Detect which cell encompasses the target text, then output its (X, Y) center coordinate. 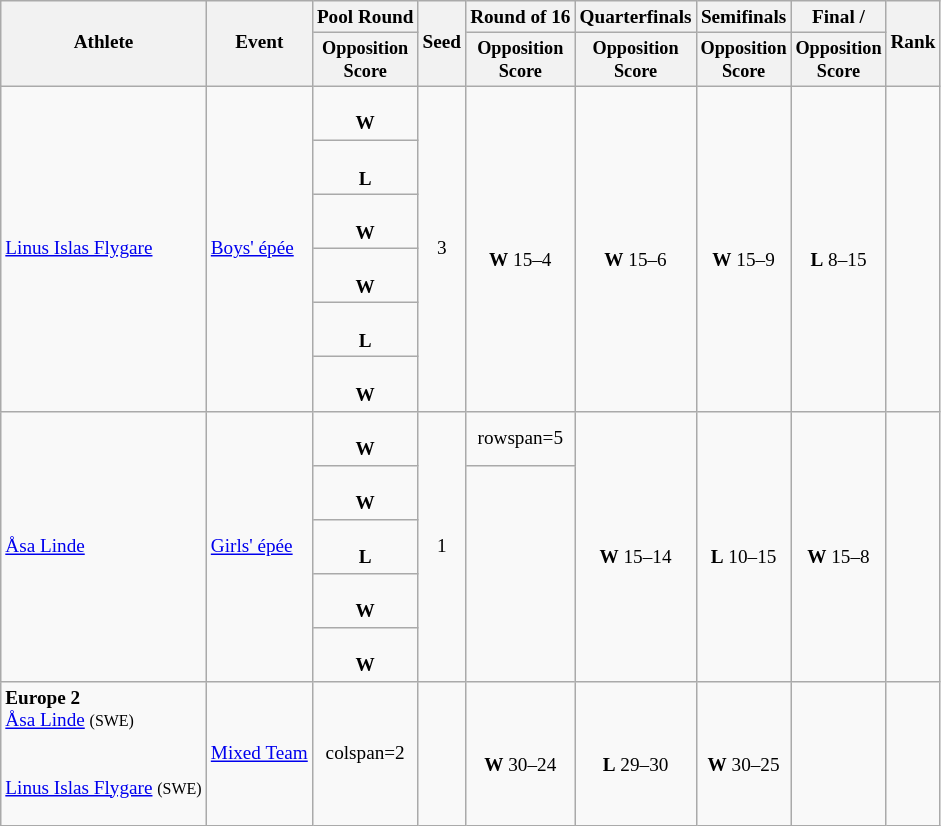
Boys' épée (259, 248)
W 30–24 (520, 754)
L 8–15 (838, 248)
Mixed Team (259, 754)
Linus Islas Flygare (104, 248)
W 15–9 (744, 248)
Athlete (104, 44)
Pool Round (365, 17)
W 15–6 (636, 248)
colspan=2 (365, 754)
1 (442, 546)
Europe 2 Åsa Linde (SWE) Linus Islas Flygare (SWE) (104, 754)
Event (259, 44)
Final / (838, 17)
rowspan=5 (520, 438)
Quarterfinals (636, 17)
Seed (442, 44)
Round of 16 (520, 17)
Girls' épée (259, 546)
Rank (913, 44)
W 30–25 (744, 754)
Semifinals (744, 17)
W 15–14 (636, 546)
L 10–15 (744, 546)
Åsa Linde (104, 546)
W 15–8 (838, 546)
W 15–4 (520, 248)
3 (442, 248)
L 29–30 (636, 754)
